Provide the (X, Y) coordinate of the cell's center where the given text is located.  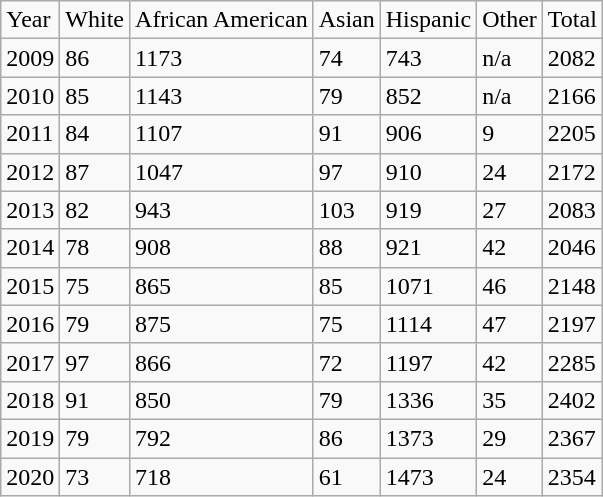
943 (222, 210)
1143 (222, 96)
2013 (30, 210)
2285 (572, 362)
73 (95, 477)
2012 (30, 172)
27 (510, 210)
87 (95, 172)
792 (222, 438)
Other (510, 20)
850 (222, 400)
1373 (428, 438)
78 (95, 248)
2205 (572, 134)
875 (222, 324)
866 (222, 362)
2367 (572, 438)
1047 (222, 172)
2010 (30, 96)
2148 (572, 286)
743 (428, 58)
Asian (346, 20)
2009 (30, 58)
908 (222, 248)
1197 (428, 362)
1114 (428, 324)
Year (30, 20)
2020 (30, 477)
2019 (30, 438)
29 (510, 438)
2018 (30, 400)
2166 (572, 96)
2014 (30, 248)
865 (222, 286)
74 (346, 58)
2083 (572, 210)
African American (222, 20)
2011 (30, 134)
2354 (572, 477)
1071 (428, 286)
906 (428, 134)
82 (95, 210)
718 (222, 477)
9 (510, 134)
2015 (30, 286)
2017 (30, 362)
88 (346, 248)
919 (428, 210)
921 (428, 248)
46 (510, 286)
1107 (222, 134)
1473 (428, 477)
72 (346, 362)
2046 (572, 248)
61 (346, 477)
White (95, 20)
35 (510, 400)
2172 (572, 172)
Total (572, 20)
2402 (572, 400)
2016 (30, 324)
2197 (572, 324)
852 (428, 96)
103 (346, 210)
Hispanic (428, 20)
1336 (428, 400)
910 (428, 172)
2082 (572, 58)
47 (510, 324)
84 (95, 134)
1173 (222, 58)
